Scan for the cell matching the given text and deliver its (X, Y) coordinate at center. 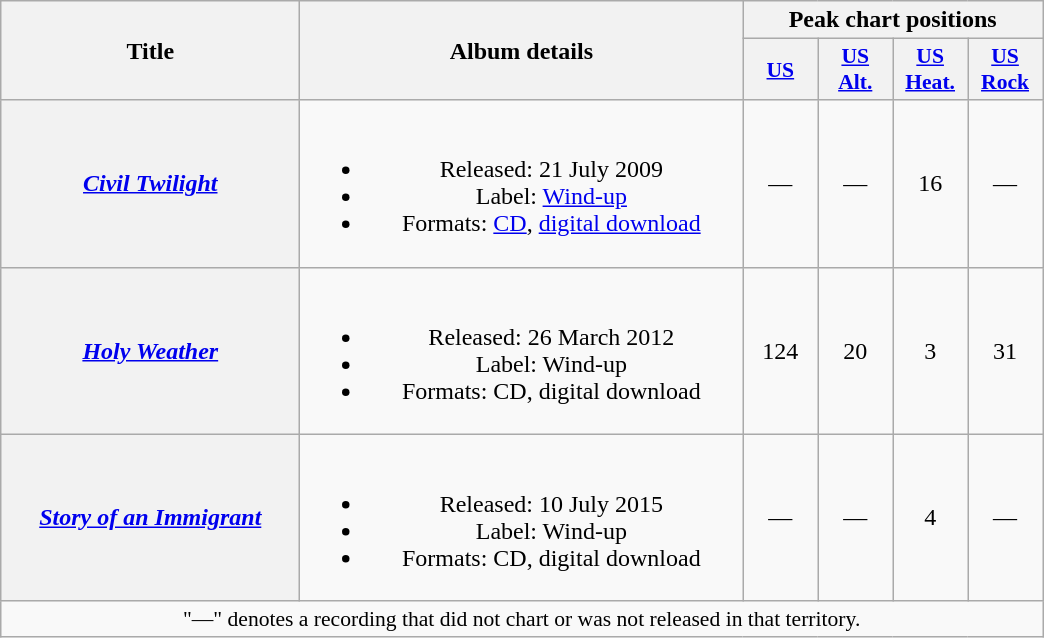
USAlt. (856, 70)
Peak chart positions (893, 20)
Title (150, 50)
Released: 26 March 2012Label: Wind-upFormats: CD, digital download (522, 350)
4 (930, 518)
"—" denotes a recording that did not chart or was not released in that territory. (522, 619)
Story of an Immigrant (150, 518)
USRock (1006, 70)
31 (1006, 350)
Released: 21 July 2009Label: Wind-upFormats: CD, digital download (522, 184)
16 (930, 184)
3 (930, 350)
Civil Twilight (150, 184)
Released: 10 July 2015Label: Wind-upFormats: CD, digital download (522, 518)
Holy Weather (150, 350)
USHeat. (930, 70)
Album details (522, 50)
124 (780, 350)
20 (856, 350)
US (780, 70)
